Identify which cell holds the provided text, then report its [X, Y] central coordinate. 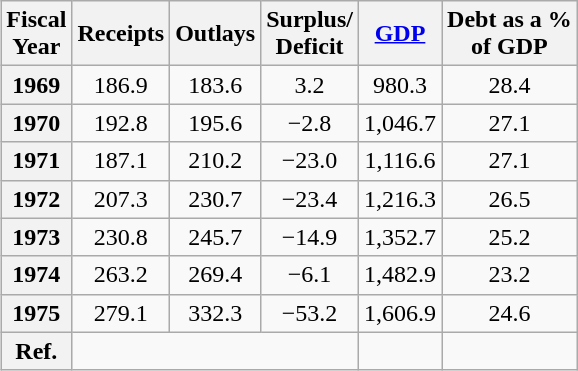
183.6 [216, 85]
263.2 [121, 275]
−53.2 [310, 313]
187.1 [121, 161]
1970 [36, 123]
1,046.7 [400, 123]
230.7 [216, 199]
279.1 [121, 313]
230.8 [121, 237]
1,216.3 [400, 199]
1973 [36, 237]
980.3 [400, 85]
GDP [400, 34]
186.9 [121, 85]
−23.0 [310, 161]
24.6 [510, 313]
1,606.9 [400, 313]
23.2 [510, 275]
1969 [36, 85]
Receipts [121, 34]
25.2 [510, 237]
26.5 [510, 199]
Surplus/Deficit [310, 34]
−14.9 [310, 237]
Debt as a %of GDP [510, 34]
Ref. [36, 351]
1975 [36, 313]
332.3 [216, 313]
192.8 [121, 123]
245.7 [216, 237]
28.4 [510, 85]
1972 [36, 199]
−2.8 [310, 123]
195.6 [216, 123]
1,116.6 [400, 161]
1,352.7 [400, 237]
269.4 [216, 275]
207.3 [121, 199]
1,482.9 [400, 275]
−6.1 [310, 275]
1971 [36, 161]
1974 [36, 275]
3.2 [310, 85]
210.2 [216, 161]
Outlays [216, 34]
FiscalYear [36, 34]
−23.4 [310, 199]
